Pinpoint the cell where the given text exists, returning its [x, y] midpoint coordinate. 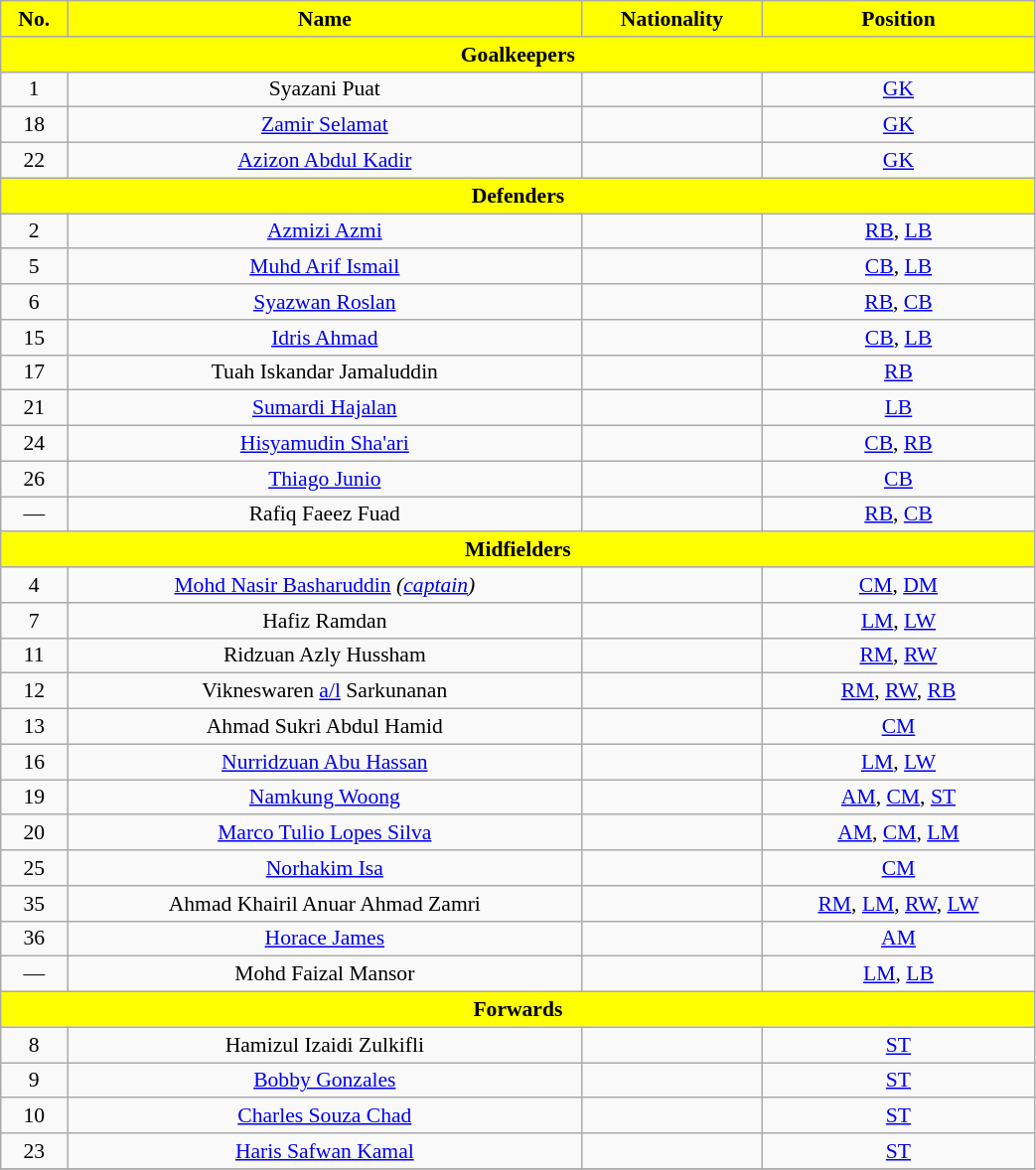
RM, RW [898, 656]
Charles Souza Chad [325, 1116]
24 [34, 444]
6 [34, 302]
Nurridzuan Abu Hassan [325, 762]
Ahmad Sukri Abdul Hamid [325, 727]
Haris Safwan Kamal [325, 1151]
Hamizul Izaidi Zulkifli [325, 1045]
Midfielders [518, 550]
Norhakim Isa [325, 868]
22 [34, 161]
7 [34, 621]
Hafiz Ramdan [325, 621]
Mohd Nasir Basharuddin (captain) [325, 585]
8 [34, 1045]
5 [34, 267]
15 [34, 338]
LM, LB [898, 974]
12 [34, 691]
No. [34, 19]
9 [34, 1081]
AM, CM, LM [898, 833]
35 [34, 904]
25 [34, 868]
Namkung Woong [325, 798]
13 [34, 727]
RM, RW, RB [898, 691]
Name [325, 19]
2 [34, 231]
Tuah Iskandar Jamaluddin [325, 372]
Forwards [518, 1010]
RB, LB [898, 231]
21 [34, 408]
1 [34, 89]
Rafiq Faeez Fuad [325, 514]
CB, RB [898, 444]
Azmizi Azmi [325, 231]
26 [34, 479]
Sumardi Hajalan [325, 408]
Azizon Abdul Kadir [325, 161]
Thiago Junio [325, 479]
16 [34, 762]
Ahmad Khairil Anuar Ahmad Zamri [325, 904]
23 [34, 1151]
Hisyamudin Sha'ari [325, 444]
10 [34, 1116]
Idris Ahmad [325, 338]
Vikneswaren a/l Sarkunanan [325, 691]
CM, DM [898, 585]
Defenders [518, 196]
AM, CM, ST [898, 798]
36 [34, 939]
19 [34, 798]
AM [898, 939]
Goalkeepers [518, 55]
RB [898, 372]
Horace James [325, 939]
18 [34, 125]
Marco Tulio Lopes Silva [325, 833]
Ridzuan Azly Hussham [325, 656]
Muhd Arif Ismail [325, 267]
Zamir Selamat [325, 125]
Mohd Faizal Mansor [325, 974]
17 [34, 372]
RM, LM, RW, LW [898, 904]
20 [34, 833]
LB [898, 408]
Syazwan Roslan [325, 302]
CB [898, 479]
4 [34, 585]
Position [898, 19]
11 [34, 656]
Bobby Gonzales [325, 1081]
Syazani Puat [325, 89]
Nationality [671, 19]
